Pinpoint the cell where the given text exists, returning its [x, y] midpoint coordinate. 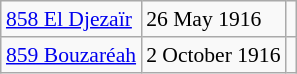
858 El Djezaïr [71, 19]
2 October 1916 [213, 54]
859 Bouzaréah [71, 54]
26 May 1916 [213, 19]
